Capture the cell that displays the provided text and extract its [X, Y] central coordinate. 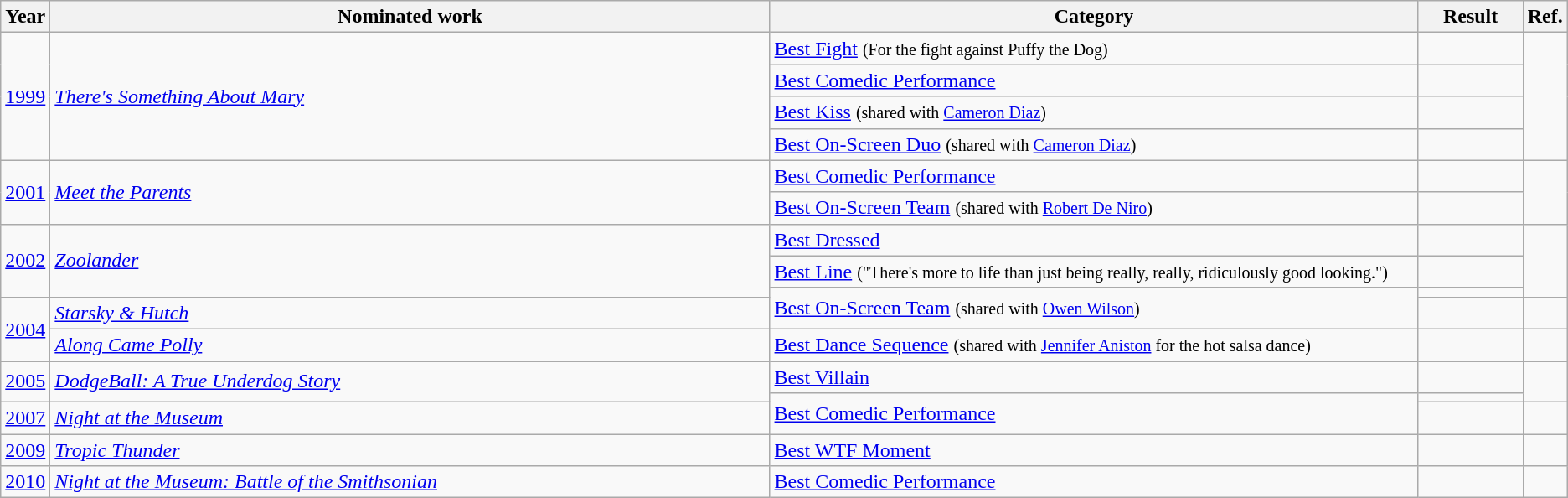
2004 [25, 329]
Best WTF Moment [1094, 450]
2010 [25, 482]
Tropic Thunder [410, 450]
Best Villain [1094, 376]
2007 [25, 418]
DodgeBall: A True Underdog Story [410, 381]
1999 [25, 96]
Best Fight (For the fight against Puffy the Dog) [1094, 49]
2002 [25, 260]
2009 [25, 450]
Best Dressed [1094, 240]
Best Line ("There's more to life than just being really, really, ridiculously good looking.") [1094, 272]
Night at the Museum [410, 418]
2005 [25, 381]
Meet the Parents [410, 192]
2001 [25, 192]
There's Something About Mary [410, 96]
Starsky & Hutch [410, 313]
Ref. [1545, 17]
Night at the Museum: Battle of the Smithsonian [410, 482]
Along Came Polly [410, 345]
Result [1471, 17]
Best On-Screen Duo (shared with Cameron Diaz) [1094, 144]
Best Kiss (shared with Cameron Diaz) [1094, 112]
Zoolander [410, 260]
Best Dance Sequence (shared with Jennifer Aniston for the hot salsa dance) [1094, 345]
Nominated work [410, 17]
Category [1094, 17]
Best On-Screen Team (shared with Robert De Niro) [1094, 208]
Best On-Screen Team (shared with Owen Wilson) [1094, 309]
Year [25, 17]
